Capture the cell that displays the provided text and extract its (x, y) central coordinate. 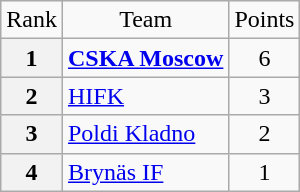
HIFK (145, 96)
Brynäs IF (145, 172)
CSKA Moscow (145, 58)
Rank (32, 20)
Team (145, 20)
4 (32, 172)
6 (264, 58)
Poldi Kladno (145, 134)
Points (264, 20)
